Detect which cell encompasses the target text, then output its [X, Y] center coordinate. 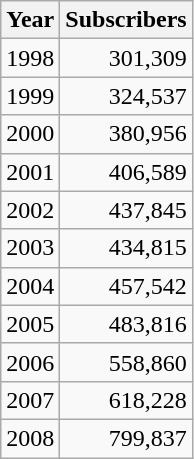
2008 [30, 438]
434,815 [126, 248]
2001 [30, 172]
2005 [30, 324]
Subscribers [126, 20]
457,542 [126, 286]
558,860 [126, 362]
2002 [30, 210]
2006 [30, 362]
1999 [30, 96]
2000 [30, 134]
2004 [30, 286]
301,309 [126, 58]
1998 [30, 58]
406,589 [126, 172]
618,228 [126, 400]
2007 [30, 400]
324,537 [126, 96]
483,816 [126, 324]
Year [30, 20]
2003 [30, 248]
380,956 [126, 134]
799,837 [126, 438]
437,845 [126, 210]
